Locate the cell with the specified text and output its (x, y) center coordinate. 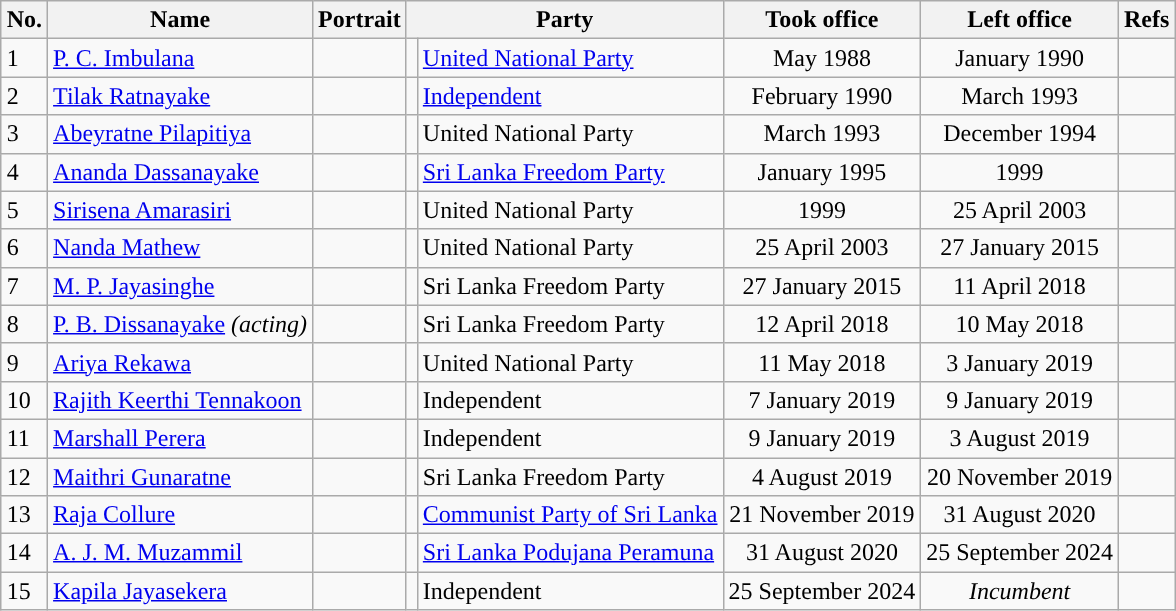
15 (24, 591)
14 (24, 553)
A. J. M. Muzammil (180, 553)
Party (564, 20)
4 (24, 172)
11 April 2018 (1020, 286)
Portrait (360, 20)
2 (24, 96)
Name (180, 20)
May 1988 (822, 58)
Sri Lanka Podujana Peramuna (570, 553)
Communist Party of Sri Lanka (570, 515)
Refs (1146, 20)
Marshall Perera (180, 438)
12 April 2018 (822, 324)
4 August 2019 (822, 477)
11 May 2018 (822, 362)
Nanda Mathew (180, 248)
6 (24, 248)
P. C. Imbulana (180, 58)
7 (24, 286)
7 January 2019 (822, 400)
21 November 2019 (822, 515)
Maithri Gunaratne (180, 477)
Took office (822, 20)
3 (24, 134)
10 (24, 400)
3 January 2019 (1020, 362)
Rajith Keerthi Tennakoon (180, 400)
Incumbent (1020, 591)
1 (24, 58)
January 1995 (822, 172)
10 May 2018 (1020, 324)
Tilak Ratnayake (180, 96)
Raja Collure (180, 515)
Ananda Dassanayake (180, 172)
Ariya Rekawa (180, 362)
January 1990 (1020, 58)
11 (24, 438)
20 November 2019 (1020, 477)
No. (24, 20)
P. B. Dissanayake (acting) (180, 324)
12 (24, 477)
9 (24, 362)
8 (24, 324)
5 (24, 210)
13 (24, 515)
Abeyratne Pilapitiya (180, 134)
Sirisena Amarasiri (180, 210)
February 1990 (822, 96)
Kapila Jayasekera (180, 591)
3 August 2019 (1020, 438)
M. P. Jayasinghe (180, 286)
December 1994 (1020, 134)
Left office (1020, 20)
